Search for the cell housing the specified text and yield its (x, y) center coordinate. 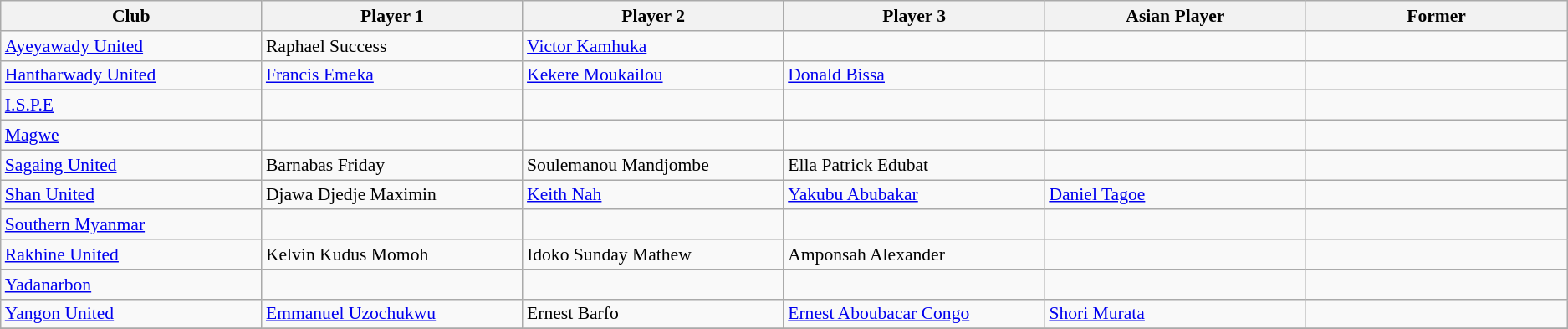
Player 1 (392, 16)
Ayeyawady United (131, 46)
Djawa Djedje Maximin (392, 195)
Player 3 (914, 16)
Francis Emeka (392, 75)
Ernest Aboubacar Congo (914, 314)
Hantharwady United (131, 75)
Asian Player (1175, 16)
Magwe (131, 136)
Southern Myanmar (131, 225)
Ernest Barfo (653, 314)
Rakhine United (131, 254)
Soulemanou Mandjombe (653, 165)
Idoko Sunday Mathew (653, 254)
Former (1436, 16)
Club (131, 16)
Ella Patrick Edubat (914, 165)
Yangon United (131, 314)
Donald Bissa (914, 75)
Victor Kamhuka (653, 46)
Yakubu Abubakar (914, 195)
Player 2 (653, 16)
Barnabas Friday (392, 165)
Shori Murata (1175, 314)
Raphael Success (392, 46)
Kekere Moukailou (653, 75)
Amponsah Alexander (914, 254)
I.S.P.E (131, 105)
Keith Nah (653, 195)
Shan United (131, 195)
Kelvin Kudus Momoh (392, 254)
Daniel Tagoe (1175, 195)
Yadanarbon (131, 285)
Emmanuel Uzochukwu (392, 314)
Sagaing United (131, 165)
